Detect which cell encompasses the target text, then output its [X, Y] center coordinate. 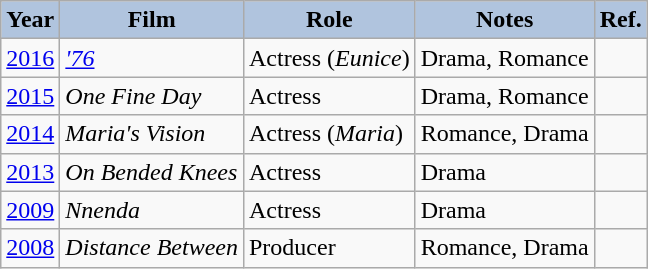
Producer [329, 248]
Role [329, 20]
One Fine Day [152, 96]
2013 [30, 172]
Film [152, 20]
2016 [30, 58]
Notes [504, 20]
Distance Between [152, 248]
Actress (Maria) [329, 134]
Actress (Eunice) [329, 58]
2015 [30, 96]
Maria's Vision [152, 134]
Ref. [620, 20]
Nnenda [152, 210]
2008 [30, 248]
Year [30, 20]
2014 [30, 134]
'76 [152, 58]
On Bended Knees [152, 172]
2009 [30, 210]
